Extract the [x, y] coordinate from the center of the cell holding the provided text.  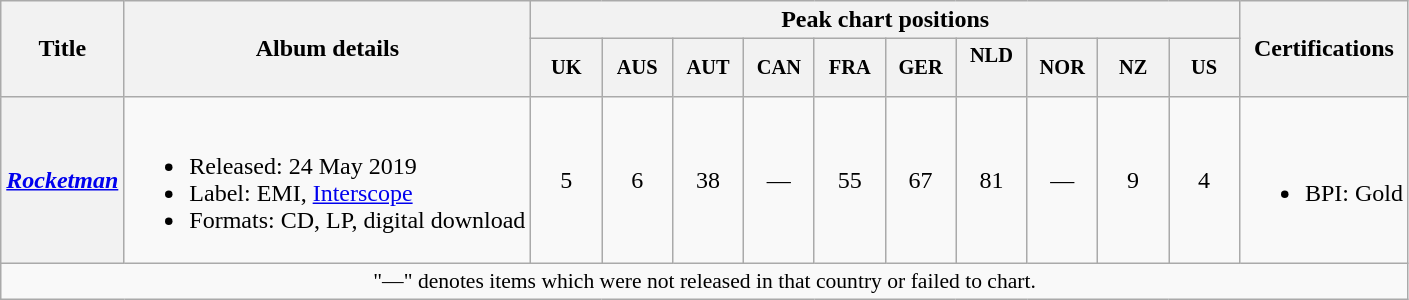
4 [1204, 180]
Rocketman [62, 180]
Album details [328, 49]
Released: 24 May 2019Label: EMI, InterscopeFormats: CD, LP, digital download [328, 180]
NZ [1134, 68]
US [1204, 68]
UK [566, 68]
NLD [992, 68]
"—" denotes items which were not released in that country or failed to chart. [705, 282]
Certifications [1324, 49]
NOR [1062, 68]
38 [708, 180]
AUS [638, 68]
FRA [850, 68]
GER [920, 68]
55 [850, 180]
AUT [708, 68]
6 [638, 180]
81 [992, 180]
5 [566, 180]
Peak chart positions [886, 20]
9 [1134, 180]
Title [62, 49]
67 [920, 180]
CAN [778, 68]
BPI: Gold [1324, 180]
